Identify which cell holds the provided text, then report its (x, y) central coordinate. 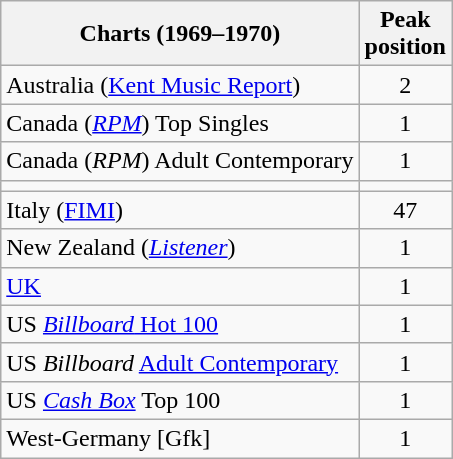
Peakposition (405, 34)
Canada (RPM) Adult Contemporary (180, 161)
47 (405, 210)
Australia (Kent Music Report) (180, 85)
Italy (FIMI) (180, 210)
West-Germany [Gfk] (180, 438)
Charts (1969–1970) (180, 34)
UK (180, 286)
US Billboard Adult Contemporary (180, 362)
Canada (RPM) Top Singles (180, 123)
New Zealand (Listener) (180, 248)
2 (405, 85)
US Billboard Hot 100 (180, 324)
US Cash Box Top 100 (180, 400)
